Determine the (x, y) coordinate at the center of the cell enclosing the given text.  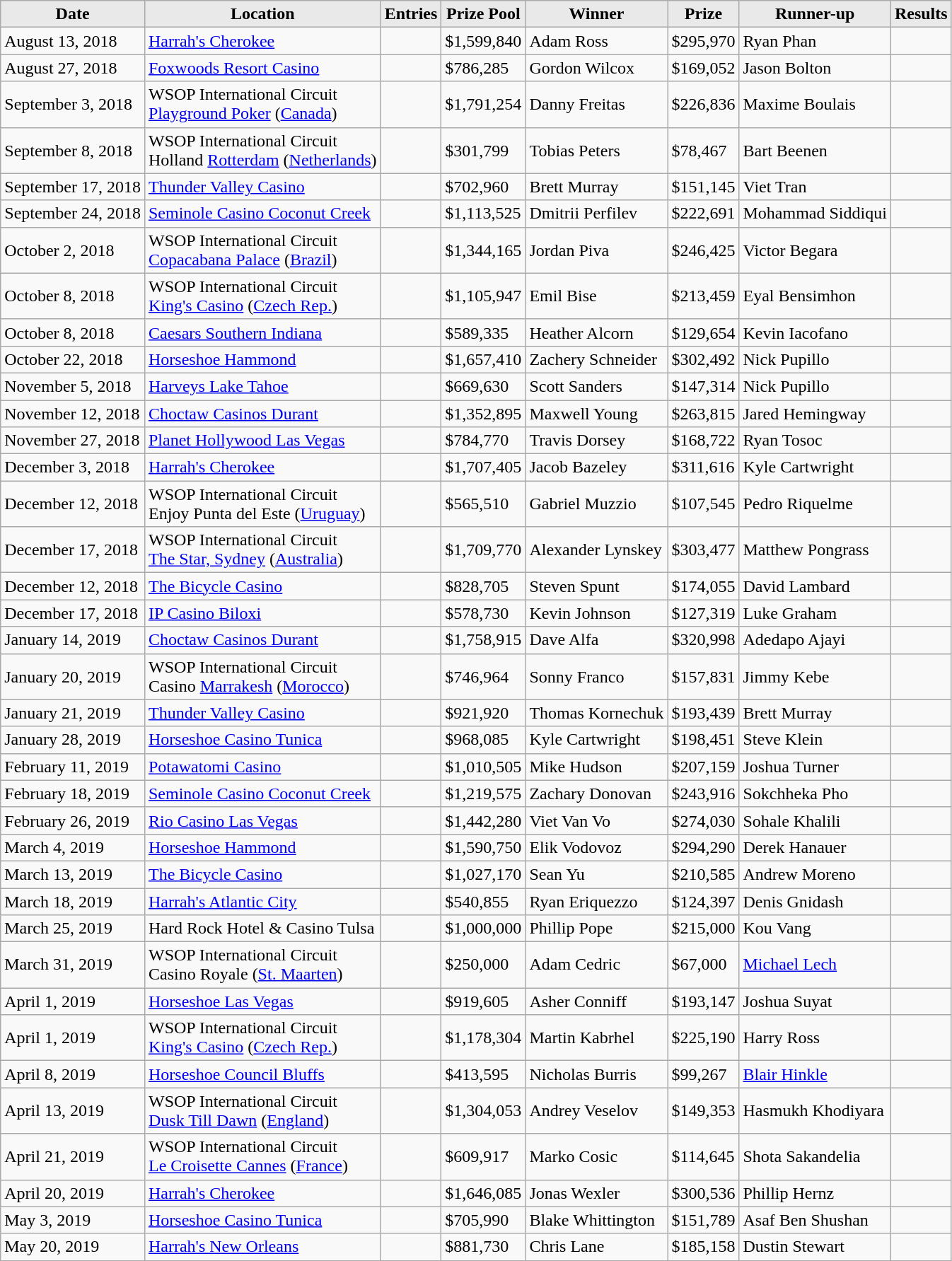
Jordan Piva (597, 250)
$921,920 (484, 713)
Rio Casino Las Vegas (262, 820)
$213,459 (703, 296)
Andrew Moreno (815, 874)
$1,344,165 (484, 250)
$919,605 (484, 1001)
$301,799 (484, 150)
$1,590,750 (484, 847)
$207,159 (703, 767)
Alexander Lynskey (597, 550)
Jason Bolton (815, 68)
Location (262, 14)
$303,477 (703, 550)
$225,190 (703, 1038)
$311,616 (703, 467)
$786,285 (484, 68)
Shota Sakandelia (815, 1157)
$193,147 (703, 1001)
WSOP International CircuitCasino Royale (St. Maarten) (262, 965)
Martin Kabrhel (597, 1038)
Steve Klein (815, 740)
$413,595 (484, 1074)
WSOP International CircuitCopacabana Palace (Brazil) (262, 250)
$243,916 (703, 794)
$968,085 (484, 740)
Mike Hudson (597, 767)
Gordon Wilcox (597, 68)
Harrah's New Orleans (262, 1247)
Phillip Pope (597, 929)
Marko Cosic (597, 1157)
$127,319 (703, 613)
$263,815 (703, 414)
Blair Hinkle (815, 1074)
March 18, 2019 (73, 902)
September 24, 2018 (73, 214)
Harry Ross (815, 1038)
WSOP International CircuitThe Star, Sydney (Australia) (262, 550)
Planet Hollywood Las Vegas (262, 441)
March 13, 2019 (73, 874)
Sokchheka Pho (815, 794)
Harveys Lake Tahoe (262, 386)
$1,027,170 (484, 874)
March 4, 2019 (73, 847)
$78,467 (703, 150)
$828,705 (484, 586)
Jared Hemingway (815, 414)
Results (921, 14)
Hasmukh Khodiyara (815, 1110)
Joshua Suyat (815, 1001)
Danny Freitas (597, 105)
David Lambard (815, 586)
$1,791,254 (484, 105)
Maxime Boulais (815, 105)
Ryan Eriquezzo (597, 902)
Elik Vodovoz (597, 847)
Winner (597, 14)
Emil Bise (597, 296)
$295,970 (703, 41)
$67,000 (703, 965)
Kou Vang (815, 929)
$157,831 (703, 676)
April 20, 2019 (73, 1193)
Phillip Hernz (815, 1193)
Luke Graham (815, 613)
WSOP International CircuitPlayground Poker (Canada) (262, 105)
$193,439 (703, 713)
Steven Spunt (597, 586)
$578,730 (484, 613)
Adam Cedric (597, 965)
$1,442,280 (484, 820)
$114,645 (703, 1157)
Hard Rock Hotel & Casino Tulsa (262, 929)
Jonas Wexler (597, 1193)
$1,657,410 (484, 359)
$274,030 (703, 820)
$1,219,575 (484, 794)
$702,960 (484, 187)
$151,145 (703, 187)
October 2, 2018 (73, 250)
Derek Hanauer (815, 847)
April 8, 2019 (73, 1074)
Thomas Kornechuk (597, 713)
WSOP International CircuitEnjoy Punta del Este (Uruguay) (262, 504)
Asher Conniff (597, 1001)
December 3, 2018 (73, 467)
March 25, 2019 (73, 929)
$589,335 (484, 332)
$226,836 (703, 105)
November 12, 2018 (73, 414)
$250,000 (484, 965)
Travis Dorsey (597, 441)
Potawatomi Casino (262, 767)
Michael Lech (815, 965)
September 17, 2018 (73, 187)
$302,492 (703, 359)
$149,353 (703, 1110)
Dave Alfa (597, 640)
$168,722 (703, 441)
WSOP International CircuitHolland Rotterdam (Netherlands) (262, 150)
$1,113,525 (484, 214)
$320,998 (703, 640)
May 20, 2019 (73, 1247)
Sohale Khalili (815, 820)
Denis Gnidash (815, 902)
Kevin Johnson (597, 613)
$294,290 (703, 847)
Horseshoe Las Vegas (262, 1001)
Runner-up (815, 14)
$99,267 (703, 1074)
Nicholas Burris (597, 1074)
January 20, 2019 (73, 676)
Foxwoods Resort Casino (262, 68)
$1,000,000 (484, 929)
Chris Lane (597, 1247)
$174,055 (703, 586)
Jimmy Kebe (815, 676)
$1,709,770 (484, 550)
October 22, 2018 (73, 359)
Andrey Veselov (597, 1110)
Dmitrii Perfilev (597, 214)
Jacob Bazeley (597, 467)
Viet Tran (815, 187)
January 28, 2019 (73, 740)
Prize Pool (484, 14)
Asaf Ben Shushan (815, 1220)
November 27, 2018 (73, 441)
Sonny Franco (597, 676)
April 21, 2019 (73, 1157)
Scott Sanders (597, 386)
$540,855 (484, 902)
Sean Yu (597, 874)
Mohammad Siddiqui (815, 214)
$1,646,085 (484, 1193)
Zachery Schneider (597, 359)
Dustin Stewart (815, 1247)
$1,010,505 (484, 767)
September 8, 2018 (73, 150)
May 3, 2019 (73, 1220)
Date (73, 14)
$1,599,840 (484, 41)
$1,352,895 (484, 414)
Heather Alcorn (597, 332)
$881,730 (484, 1247)
$215,000 (703, 929)
Prize (703, 14)
$1,178,304 (484, 1038)
$1,105,947 (484, 296)
Kevin Iacofano (815, 332)
Victor Begara (815, 250)
$565,510 (484, 504)
Blake Whittington (597, 1220)
January 21, 2019 (73, 713)
Entries (411, 14)
August 13, 2018 (73, 41)
Ryan Phan (815, 41)
February 18, 2019 (73, 794)
January 14, 2019 (73, 640)
$222,691 (703, 214)
$1,304,053 (484, 1110)
Joshua Turner (815, 767)
WSOP International CircuitLe Croisette Cannes (France) (262, 1157)
$169,052 (703, 68)
August 27, 2018 (73, 68)
$1,758,915 (484, 640)
Viet Van Vo (597, 820)
February 26, 2019 (73, 820)
$669,630 (484, 386)
$129,654 (703, 332)
April 13, 2019 (73, 1110)
Eyal Bensimhon (815, 296)
$246,425 (703, 250)
$124,397 (703, 902)
$609,917 (484, 1157)
November 5, 2018 (73, 386)
$147,314 (703, 386)
Caesars Southern Indiana (262, 332)
WSOP International CircuitCasino Marrakesh (Morocco) (262, 676)
$151,789 (703, 1220)
$300,536 (703, 1193)
Gabriel Muzzio (597, 504)
March 31, 2019 (73, 965)
Maxwell Young (597, 414)
$198,451 (703, 740)
$746,964 (484, 676)
Adedapo Ajayi (815, 640)
$784,770 (484, 441)
Adam Ross (597, 41)
September 3, 2018 (73, 105)
Tobias Peters (597, 150)
IP Casino Biloxi (262, 613)
Harrah's Atlantic City (262, 902)
February 11, 2019 (73, 767)
$185,158 (703, 1247)
$210,585 (703, 874)
Pedro Riquelme (815, 504)
Horseshoe Council Bluffs (262, 1074)
WSOP International CircuitDusk Till Dawn (England) (262, 1110)
Zachary Donovan (597, 794)
Bart Beenen (815, 150)
$705,990 (484, 1220)
$1,707,405 (484, 467)
Ryan Tosoc (815, 441)
$107,545 (703, 504)
Matthew Pongrass (815, 550)
